Scan for the cell matching the given text and deliver its (X, Y) coordinate at center. 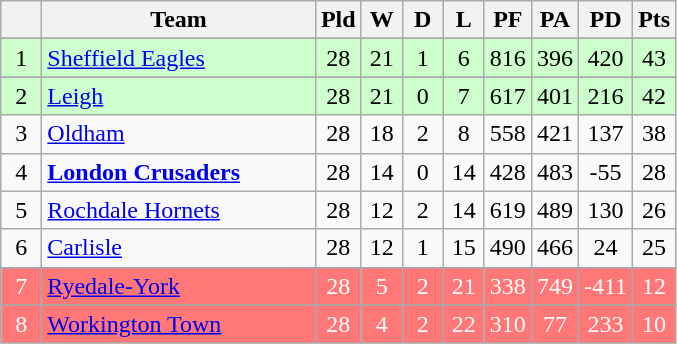
466 (554, 248)
558 (508, 134)
Team (179, 20)
77 (554, 324)
420 (605, 58)
Pts (654, 20)
Ryedale-York (179, 286)
Carlisle (179, 248)
26 (654, 210)
PD (605, 20)
338 (508, 286)
310 (508, 324)
137 (605, 134)
W (382, 20)
483 (554, 172)
Pld (338, 20)
-55 (605, 172)
42 (654, 96)
749 (554, 286)
428 (508, 172)
PF (508, 20)
619 (508, 210)
489 (554, 210)
15 (464, 248)
-411 (605, 286)
24 (605, 248)
Workington Town (179, 324)
3 (22, 134)
617 (508, 96)
216 (605, 96)
D (422, 20)
401 (554, 96)
PA (554, 20)
Oldham (179, 134)
18 (382, 134)
233 (605, 324)
22 (464, 324)
421 (554, 134)
396 (554, 58)
Sheffield Eagles (179, 58)
130 (605, 210)
Rochdale Hornets (179, 210)
10 (654, 324)
L (464, 20)
25 (654, 248)
490 (508, 248)
Leigh (179, 96)
43 (654, 58)
38 (654, 134)
London Crusaders (179, 172)
816 (508, 58)
